Determine the [X, Y] coordinate at the center of the cell enclosing the given text.  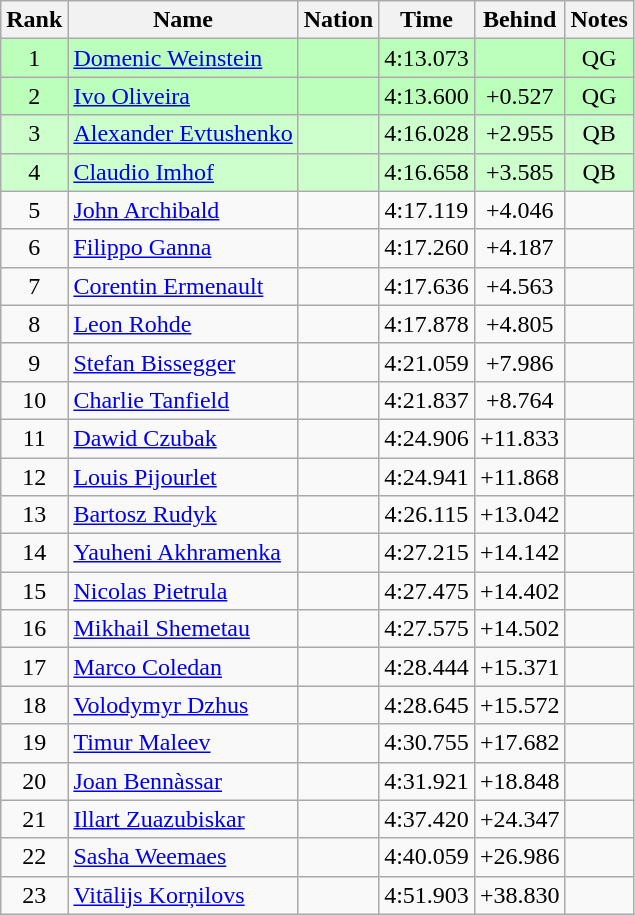
+3.585 [520, 172]
22 [34, 857]
1 [34, 58]
Time [427, 20]
2 [34, 96]
+18.848 [520, 781]
4:31.921 [427, 781]
18 [34, 705]
Behind [520, 20]
4:17.119 [427, 210]
Volodymyr Dzhus [183, 705]
Timur Maleev [183, 743]
4:27.215 [427, 553]
4:27.575 [427, 629]
+15.572 [520, 705]
+4.187 [520, 248]
4 [34, 172]
Leon Rohde [183, 324]
4:37.420 [427, 819]
Rank [34, 20]
Nicolas Pietrula [183, 591]
Notes [599, 20]
John Archibald [183, 210]
4:24.906 [427, 438]
4:26.115 [427, 515]
+26.986 [520, 857]
+14.142 [520, 553]
23 [34, 895]
Dawid Czubak [183, 438]
20 [34, 781]
Sasha Weemaes [183, 857]
+11.868 [520, 477]
4:51.903 [427, 895]
4:24.941 [427, 477]
+15.371 [520, 667]
Alexander Evtushenko [183, 134]
Illart Zuazubiskar [183, 819]
17 [34, 667]
9 [34, 362]
+38.830 [520, 895]
4:21.059 [427, 362]
+11.833 [520, 438]
Yauheni Akhramenka [183, 553]
4:21.837 [427, 400]
6 [34, 248]
+14.402 [520, 591]
+0.527 [520, 96]
4:17.878 [427, 324]
Vitālijs Korņilovs [183, 895]
+14.502 [520, 629]
4:30.755 [427, 743]
4:16.658 [427, 172]
Filippo Ganna [183, 248]
15 [34, 591]
21 [34, 819]
Mikhail Shemetau [183, 629]
7 [34, 286]
4:40.059 [427, 857]
+2.955 [520, 134]
4:27.475 [427, 591]
Domenic Weinstein [183, 58]
5 [34, 210]
16 [34, 629]
+13.042 [520, 515]
+8.764 [520, 400]
13 [34, 515]
4:17.260 [427, 248]
Name [183, 20]
4:17.636 [427, 286]
+17.682 [520, 743]
4:28.444 [427, 667]
+4.046 [520, 210]
Louis Pijourlet [183, 477]
14 [34, 553]
Stefan Bissegger [183, 362]
Corentin Ermenault [183, 286]
19 [34, 743]
+4.563 [520, 286]
Ivo Oliveira [183, 96]
12 [34, 477]
Claudio Imhof [183, 172]
11 [34, 438]
+24.347 [520, 819]
+4.805 [520, 324]
4:28.645 [427, 705]
Bartosz Rudyk [183, 515]
4:16.028 [427, 134]
8 [34, 324]
Marco Coledan [183, 667]
Joan Bennàssar [183, 781]
Charlie Tanfield [183, 400]
Nation [338, 20]
+7.986 [520, 362]
3 [34, 134]
4:13.073 [427, 58]
4:13.600 [427, 96]
10 [34, 400]
